Return the (X, Y) coordinate for the center point of the cell that contains the specified text.  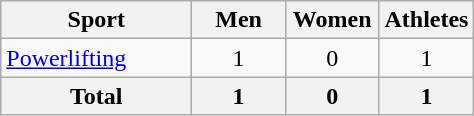
Athletes (426, 20)
Total (96, 96)
Women (332, 20)
Men (239, 20)
Sport (96, 20)
Powerlifting (96, 58)
